From the cell containing the given text, extract its center point as [X, Y] coordinate. 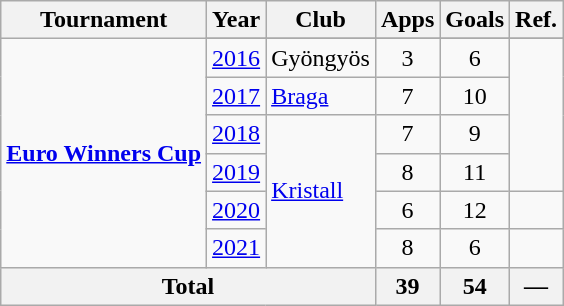
Total [188, 286]
Year [236, 20]
Kristall [321, 191]
54 [475, 286]
2021 [236, 248]
2019 [236, 172]
Club [321, 20]
Gyöngyös [321, 58]
2018 [236, 134]
Ref. [536, 20]
Goals [475, 20]
10 [475, 96]
Euro Winners Cup [104, 153]
9 [475, 134]
3 [407, 58]
Apps [407, 20]
2017 [236, 96]
11 [475, 172]
39 [407, 286]
Braga [321, 96]
2016 [236, 58]
12 [475, 210]
2020 [236, 210]
Tournament [104, 20]
— [536, 286]
